Locate the cell with the specified text and output its [X, Y] center coordinate. 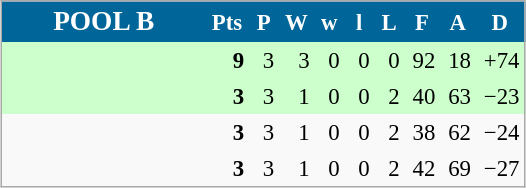
w [329, 22]
92 [422, 60]
40 [422, 96]
9 [226, 60]
D [500, 22]
38 [422, 132]
L [389, 22]
18 [458, 60]
63 [458, 96]
−27 [500, 168]
42 [422, 168]
A [458, 22]
F [422, 22]
69 [458, 168]
62 [458, 132]
Pts [226, 22]
P [264, 22]
W [297, 22]
−23 [500, 96]
POOL B [103, 22]
−24 [500, 132]
l [359, 22]
+74 [500, 60]
